Extract the [x, y] coordinate from the center of the cell holding the provided text.  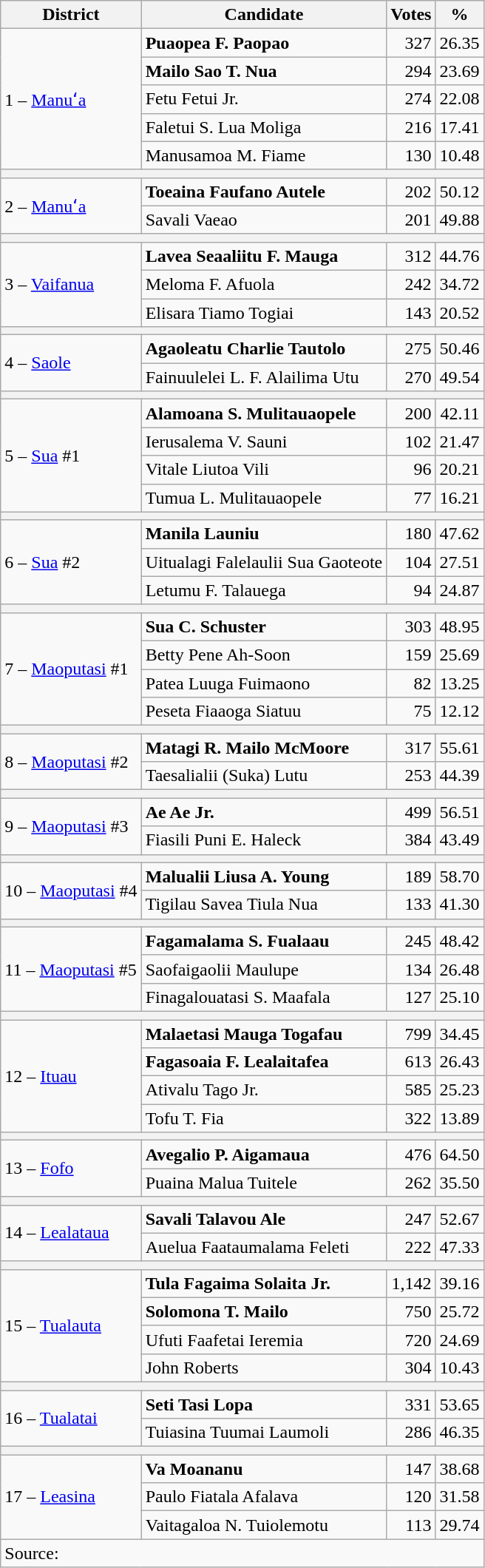
Solomona T. Mailo [264, 1311]
Puaina Malua Tuitele [264, 1183]
499 [411, 812]
48.42 [460, 941]
312 [411, 256]
13.25 [460, 683]
327 [411, 43]
Fetu Fetui Jr. [264, 99]
41.30 [460, 905]
180 [411, 534]
6 – Sua #2 [71, 562]
47.33 [460, 1247]
44.76 [460, 256]
102 [411, 442]
Betty Pene Ah-Soon [264, 655]
147 [411, 1469]
25.72 [460, 1311]
49.54 [460, 377]
26.48 [460, 969]
202 [411, 192]
Mailo Sao T. Nua [264, 71]
12 – Ituau [71, 1075]
49.88 [460, 220]
26.35 [460, 43]
Manila Launiu [264, 534]
John Roberts [264, 1368]
799 [411, 1033]
384 [411, 840]
16.21 [460, 498]
% [460, 15]
20.52 [460, 313]
Va Moananu [264, 1469]
750 [411, 1311]
Ae Ae Jr. [264, 812]
21.47 [460, 442]
245 [411, 941]
120 [411, 1497]
159 [411, 655]
16 – Tualatai [71, 1419]
Savali Talavou Ale [264, 1219]
96 [411, 470]
Toeaina Faufano Autele [264, 192]
42.11 [460, 413]
8 – Maoputasi #2 [71, 762]
720 [411, 1339]
Vitale Liutoa Vili [264, 470]
46.35 [460, 1433]
Source: [243, 1553]
247 [411, 1219]
Tigilau Savea Tiula Nua [264, 905]
Lavea Seaaliitu F. Mauga [264, 256]
Matagi R. Mailo McMoore [264, 748]
331 [411, 1405]
3 – Vaifanua [71, 284]
94 [411, 590]
Ativalu Tago Jr. [264, 1090]
303 [411, 626]
Faletui S. Lua Moliga [264, 127]
613 [411, 1062]
17 – Leasina [71, 1497]
Saofaigaolii Maulupe [264, 969]
Votes [411, 15]
55.61 [460, 748]
23.69 [460, 71]
294 [411, 71]
200 [411, 413]
15 – Tualauta [71, 1325]
216 [411, 127]
113 [411, 1525]
38.68 [460, 1469]
Meloma F. Afuola [264, 284]
Fagamalama S. Fualaau [264, 941]
274 [411, 99]
Patea Luuga Fuimaono [264, 683]
Tula Fagaima Solaita Jr. [264, 1283]
1 – Manuʻa [71, 99]
317 [411, 748]
48.95 [460, 626]
322 [411, 1118]
31.58 [460, 1497]
275 [411, 349]
Tofu T. Fia [264, 1118]
1,142 [411, 1283]
133 [411, 905]
11 – Maoputasi #5 [71, 969]
47.62 [460, 534]
24.87 [460, 590]
201 [411, 220]
Elisara Tiamo Togiai [264, 313]
26.43 [460, 1062]
52.67 [460, 1219]
270 [411, 377]
476 [411, 1155]
Malualii Liusa A. Young [264, 876]
25.10 [460, 997]
Malaetasi Mauga Togafau [264, 1033]
39.16 [460, 1283]
127 [411, 997]
20.21 [460, 470]
5 – Sua #1 [71, 456]
75 [411, 712]
Uitualagi Falelaulii Sua Gaoteote [264, 562]
44.39 [460, 776]
2 – Manuʻa [71, 206]
34.72 [460, 284]
10 – Maoputasi #4 [71, 891]
10.43 [460, 1368]
Finagalouatasi S. Maafala [264, 997]
585 [411, 1090]
43.49 [460, 840]
Avegalio P. Aigamaua [264, 1155]
Agaoleatu Charlie Tautolo [264, 349]
Paulo Fiatala Afalava [264, 1497]
Manusamoa M. Fiame [264, 155]
10.48 [460, 155]
222 [411, 1247]
242 [411, 284]
25.69 [460, 655]
64.50 [460, 1155]
17.41 [460, 127]
Seti Tasi Lopa [264, 1405]
189 [411, 876]
13 – Fofo [71, 1169]
Puaopea F. Paopao [264, 43]
Fiasili Puni E. Haleck [264, 840]
Ufuti Faafetai Ieremia [264, 1339]
7 – Maoputasi #1 [71, 669]
Peseta Fiaaoga Siatuu [264, 712]
304 [411, 1368]
District [71, 15]
143 [411, 313]
Taesalialii (Suka) Lutu [264, 776]
130 [411, 155]
24.69 [460, 1339]
82 [411, 683]
12.12 [460, 712]
Savali Vaeao [264, 220]
Tumua L. Mulitauaopele [264, 498]
50.12 [460, 192]
Ierusalema V. Sauni [264, 442]
Tuiasina Tuumai Laumoli [264, 1433]
Fainuulelei L. F. Alailima Utu [264, 377]
14 – Lealataua [71, 1233]
262 [411, 1183]
Sua C. Schuster [264, 626]
Alamoana S. Mulitauaopele [264, 413]
58.70 [460, 876]
253 [411, 776]
9 – Maoputasi #3 [71, 826]
Letumu F. Talauega [264, 590]
Vaitagaloa N. Tuiolemotu [264, 1525]
Fagasoaia F. Lealaitafea [264, 1062]
35.50 [460, 1183]
104 [411, 562]
25.23 [460, 1090]
286 [411, 1433]
134 [411, 969]
29.74 [460, 1525]
53.65 [460, 1405]
50.46 [460, 349]
22.08 [460, 99]
13.89 [460, 1118]
77 [411, 498]
Candidate [264, 15]
34.45 [460, 1033]
27.51 [460, 562]
56.51 [460, 812]
4 – Saole [71, 363]
Auelua Faataumalama Feleti [264, 1247]
